Search for the cell housing the specified text and yield its [x, y] center coordinate. 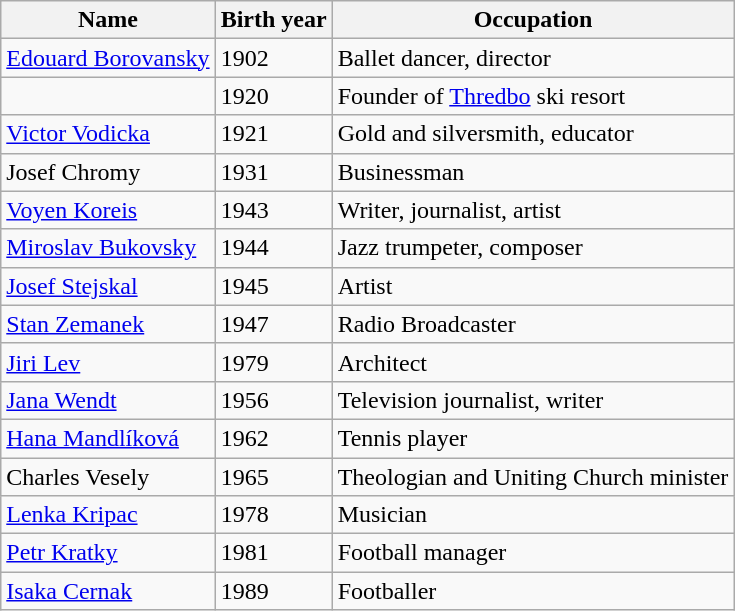
Voyen Koreis [108, 210]
Artist [533, 286]
1956 [274, 400]
1962 [274, 438]
Petr Kratky [108, 553]
1931 [274, 172]
Jana Wendt [108, 400]
1981 [274, 553]
Victor Vodicka [108, 134]
1945 [274, 286]
Charles Vesely [108, 477]
1979 [274, 362]
Gold and silversmith, educator [533, 134]
Founder of Thredbo ski resort [533, 96]
Football manager [533, 553]
Isaka Cernak [108, 591]
Writer, journalist, artist [533, 210]
Ballet dancer, director [533, 58]
Jazz trumpeter, composer [533, 248]
1920 [274, 96]
Lenka Kripac [108, 515]
Stan Zemanek [108, 324]
Edouard Borovansky [108, 58]
Footballer [533, 591]
Josef Stejskal [108, 286]
Miroslav Bukovsky [108, 248]
1921 [274, 134]
Hana Mandlíková [108, 438]
1989 [274, 591]
Radio Broadcaster [533, 324]
1978 [274, 515]
Josef Chromy [108, 172]
Businessman [533, 172]
Architect [533, 362]
Musician [533, 515]
1944 [274, 248]
Birth year [274, 20]
Tennis player [533, 438]
Name [108, 20]
Jiri Lev [108, 362]
Television journalist, writer [533, 400]
Theologian and Uniting Church minister [533, 477]
1943 [274, 210]
1902 [274, 58]
Occupation [533, 20]
1965 [274, 477]
1947 [274, 324]
